Provide the [X, Y] coordinate of the cell's center where the given text is located.  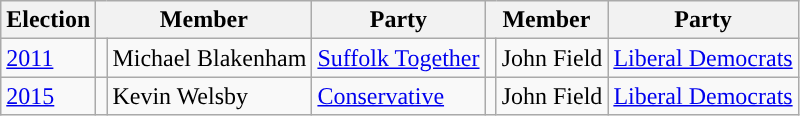
Michael Blakenham [210, 58]
Election [48, 20]
Kevin Welsby [210, 96]
Suffolk Together [398, 58]
Conservative [398, 96]
2011 [48, 58]
2015 [48, 96]
